Capture the cell that displays the provided text and extract its (x, y) central coordinate. 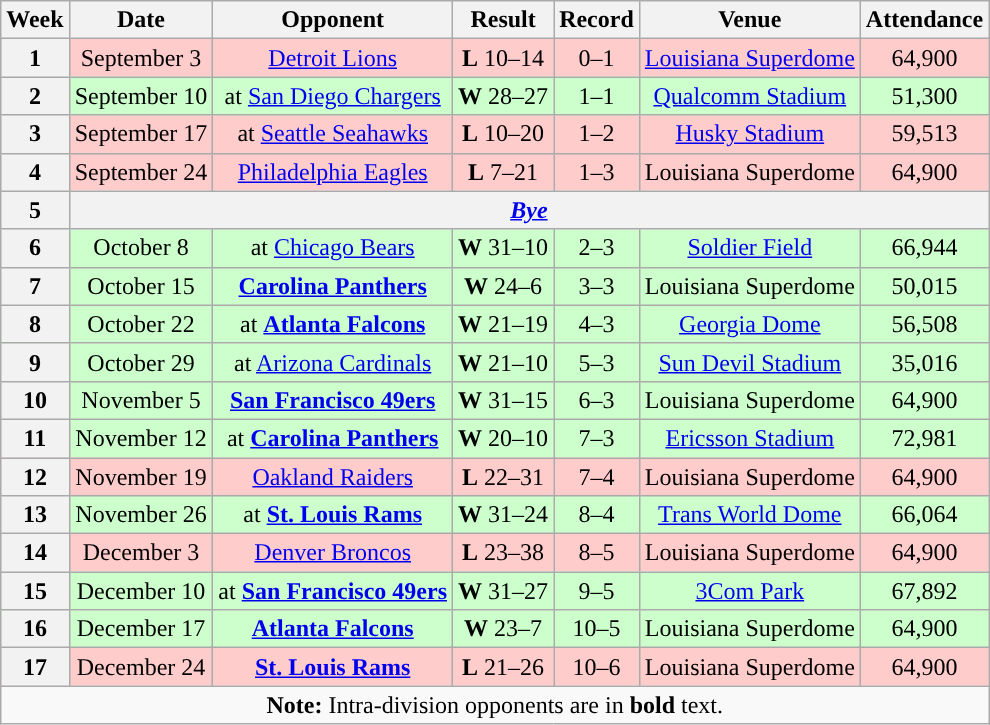
October 8 (141, 248)
W 31–27 (504, 591)
at St. Louis Rams (333, 515)
W 31–15 (504, 400)
Qualcomm Stadium (750, 96)
at San Diego Chargers (333, 96)
Ericsson Stadium (750, 438)
14 (35, 553)
December 17 (141, 629)
W 24–6 (504, 286)
L 10–20 (504, 134)
1–3 (597, 172)
56,508 (924, 324)
10 (35, 400)
1–2 (597, 134)
Georgia Dome (750, 324)
at Atlanta Falcons (333, 324)
September 17 (141, 134)
at Arizona Cardinals (333, 362)
1–1 (597, 96)
Date (141, 20)
Soldier Field (750, 248)
December 24 (141, 667)
35,016 (924, 362)
W 31–24 (504, 515)
7 (35, 286)
at Seattle Seahawks (333, 134)
3 (35, 134)
8–5 (597, 553)
4–3 (597, 324)
Carolina Panthers (333, 286)
9–5 (597, 591)
15 (35, 591)
October 29 (141, 362)
66,944 (924, 248)
November 5 (141, 400)
Opponent (333, 20)
1 (35, 58)
Atlanta Falcons (333, 629)
W 21–19 (504, 324)
8–4 (597, 515)
Venue (750, 20)
L 21–26 (504, 667)
Philadelphia Eagles (333, 172)
W 23–7 (504, 629)
0–1 (597, 58)
16 (35, 629)
66,064 (924, 515)
51,300 (924, 96)
6–3 (597, 400)
5–3 (597, 362)
13 (35, 515)
at Chicago Bears (333, 248)
December 3 (141, 553)
7–3 (597, 438)
Bye (529, 210)
September 24 (141, 172)
San Francisco 49ers (333, 400)
12 (35, 477)
November 26 (141, 515)
December 10 (141, 591)
W 31–10 (504, 248)
L 7–21 (504, 172)
17 (35, 667)
Week (35, 20)
7–4 (597, 477)
3–3 (597, 286)
4 (35, 172)
October 15 (141, 286)
W 20–10 (504, 438)
L 23–38 (504, 553)
Note: Intra-division opponents are in bold text. (495, 705)
2–3 (597, 248)
W 21–10 (504, 362)
September 10 (141, 96)
11 (35, 438)
10–5 (597, 629)
8 (35, 324)
10–6 (597, 667)
72,981 (924, 438)
6 (35, 248)
67,892 (924, 591)
October 22 (141, 324)
Denver Broncos (333, 553)
W 28–27 (504, 96)
9 (35, 362)
3Com Park (750, 591)
2 (35, 96)
L 22–31 (504, 477)
50,015 (924, 286)
Husky Stadium (750, 134)
Detroit Lions (333, 58)
at San Francisco 49ers (333, 591)
Oakland Raiders (333, 477)
November 12 (141, 438)
at Carolina Panthers (333, 438)
Result (504, 20)
St. Louis Rams (333, 667)
Record (597, 20)
September 3 (141, 58)
November 19 (141, 477)
Sun Devil Stadium (750, 362)
Attendance (924, 20)
L 10–14 (504, 58)
59,513 (924, 134)
5 (35, 210)
Trans World Dome (750, 515)
